Find where the given text appears and provide that cell's center as [x, y] coordinate. 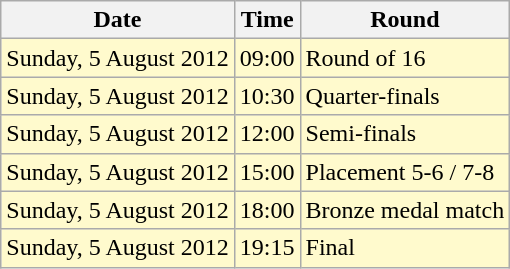
Date [118, 20]
12:00 [267, 134]
18:00 [267, 210]
19:15 [267, 248]
Semi-finals [405, 134]
Round [405, 20]
Time [267, 20]
Round of 16 [405, 58]
15:00 [267, 172]
Quarter-finals [405, 96]
Bronze medal match [405, 210]
Final [405, 248]
Placement 5-6 / 7-8 [405, 172]
09:00 [267, 58]
10:30 [267, 96]
